Provide the (X, Y) coordinate of the cell's center where the given text is located.  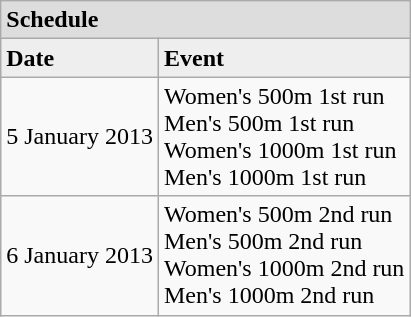
Schedule (206, 20)
6 January 2013 (80, 256)
Women's 500m 1st runMen's 500m 1st runWomen's 1000m 1st runMen's 1000m 1st run (284, 136)
Women's 500m 2nd runMen's 500m 2nd runWomen's 1000m 2nd runMen's 1000m 2nd run (284, 256)
Date (80, 58)
Event (284, 58)
5 January 2013 (80, 136)
